Identify which cell holds the provided text, then report its (X, Y) central coordinate. 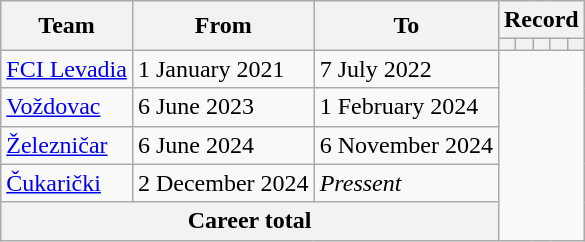
1 January 2021 (223, 69)
2 December 2024 (223, 183)
1 February 2024 (406, 107)
Voždovac (67, 107)
6 June 2024 (223, 145)
Čukarički (67, 183)
7 July 2022 (406, 69)
To (406, 26)
Team (67, 26)
6 June 2023 (223, 107)
From (223, 26)
Career total (250, 221)
Železničar (67, 145)
Pressent (406, 183)
FCI Levadia (67, 69)
6 November 2024 (406, 145)
Record (541, 20)
